Detect which cell encompasses the target text, then output its [X, Y] center coordinate. 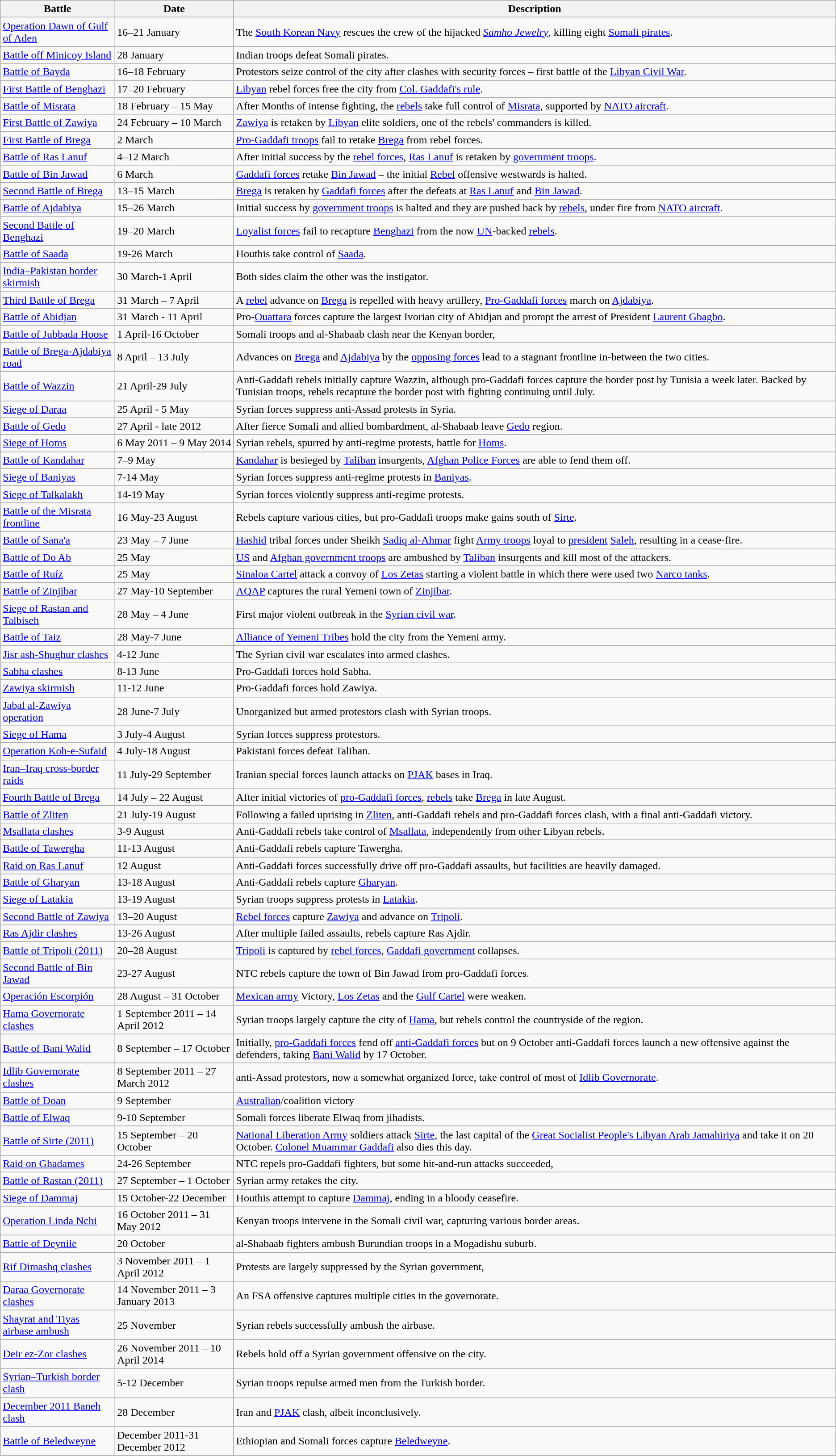
AQAP captures the rural Yemeni town of Zinjibar. [535, 591]
Battle of the Misrata frontline [58, 517]
16–18 February [174, 72]
11-13 August [174, 848]
8 April – 13 July [174, 357]
Battle of Gharyan [58, 883]
Protests are largely suppressed by the Syrian government, [535, 1267]
Battle of Do Ab [58, 557]
anti-Assad protestors, now a somewhat organized force, take control of most of Idlib Governorate. [535, 1077]
Iranian special forces launch attacks on PJAK bases in Iraq. [535, 774]
Rebels hold off a Syrian government offensive on the city. [535, 1354]
16 October 2011 – 31 May 2012 [174, 1221]
23-27 August [174, 974]
Siege of Latakia [58, 900]
14-19 May [174, 494]
Siege of Daraa [58, 409]
Pro-Gaddafi forces hold Sabha. [535, 671]
Shayrat and Tiyas airbase ambush [58, 1325]
After Months of intense fighting, the rebels take full control of Misrata, supported by NATO aircraft. [535, 106]
Daraa Governorate clashes [58, 1296]
20 October [174, 1244]
28 June-7 July [174, 711]
23 May – 7 June [174, 540]
Pro-Ouattara forces capture the largest Ivorian city of Abidjan and prompt the arrest of President Laurent Gbagbo. [535, 317]
Houthis take control of Saada. [535, 254]
Rebel forces capture Zawiya and advance on Tripoli. [535, 916]
27 September – 1 October [174, 1180]
8 September – 17 October [174, 1049]
Battle of Kandahar [58, 460]
Battle of Deynile [58, 1244]
Somali forces liberate Elwaq from jihadists. [535, 1117]
16–21 January [174, 32]
Battle of Ruíz [58, 574]
Operation Koh-e-Sufaid [58, 751]
1 April-16 October [174, 334]
Advances on Brega and Ajdabiya by the opposing forces lead to a stagnant frontline in-between the two cities. [535, 357]
Sinaloa Cartel attack a convoy of Los Zetas starting a violent battle in which there were used two Narco tanks. [535, 574]
Battle of Ajdabiya [58, 208]
After multiple failed assaults, rebels capture Ras Ajdir. [535, 933]
Battle of Sirte (2011) [58, 1141]
Syrian troops largely capture the city of Hama, but rebels control the countryside of the region. [535, 1019]
Alliance of Yemeni Tribes hold the city from the Yemeni army. [535, 637]
NTC rebels capture the town of Bin Jawad from pro-Gaddafi forces. [535, 974]
Second Battle of Zawiya [58, 916]
Unorganized but armed protestors clash with Syrian troops. [535, 711]
Msallata clashes [58, 831]
Pro-Gaddafi troops fail to retake Brega from rebel forces. [535, 140]
After fierce Somali and allied bombardment, al-Shabaab leave Gedo region. [535, 426]
Loyalist forces fail to recapture Benghazi from the now UN-backed rebels. [535, 230]
8-13 June [174, 671]
The South Korean Navy rescues the crew of the hijacked Samho Jewelry, killing eight Somali pirates. [535, 32]
Battle of Wazzin [58, 386]
Siege of Baniyas [58, 477]
December 2011-31 December 2012 [174, 1441]
Syrian troops suppress protests in Latakia. [535, 900]
An FSA offensive captures multiple cities in the governorate. [535, 1296]
Syrian forces violently suppress anti-regime protests. [535, 494]
Iran and PJAK clash, albeit inconclusively. [535, 1412]
Following a failed uprising in Zliten, anti-Gaddafi rebels and pro-Gaddafi forces clash, with a final anti-Gaddafi victory. [535, 814]
Battle of Gedo [58, 426]
Battle of Zinjibar [58, 591]
3 November 2011 – 1 April 2012 [174, 1267]
Protestors seize control of the city after clashes with security forces – first battle of the Libyan Civil War. [535, 72]
US and Afghan government troops are ambushed by Taliban insurgents and kill most of the attackers. [535, 557]
Anti-Gaddafi forces successfully drive off pro-Gaddafi assaults, but facilities are heavily damaged. [535, 865]
Both sides claim the other was the instigator. [535, 277]
Iran–Iraq cross-border raids [58, 774]
Syrian forces suppress protestors. [535, 734]
Second Battle of Benghazi [58, 230]
After initial victories of pro-Gaddafi forces, rebels take Brega in late August. [535, 797]
Pakistani forces defeat Taliban. [535, 751]
India–Pakistan border skirmish [58, 277]
Battle of Brega-Ajdabiya road [58, 357]
Pro-Gaddafi forces hold Zawiya. [535, 688]
31 March - 11 April [174, 317]
7-14 May [174, 477]
25 November [174, 1325]
Battle of Bani Walid [58, 1049]
Syrian army retakes the city. [535, 1180]
Operation Dawn of Gulf of Aden [58, 32]
December 2011 Baneh clash [58, 1412]
13–20 August [174, 916]
Tripoli is captured by rebel forces, Gaddafi government collapses. [535, 950]
Gaddafi forces retake Bin Jawad – the initial Rebel offensive westwards is halted. [535, 174]
27 April - late 2012 [174, 426]
Battle off Minicoy Island [58, 55]
Australian/coalition victory [535, 1100]
Battle of Tawergha [58, 848]
Raid on Ras Lanuf [58, 865]
Siege of Homs [58, 443]
17–20 February [174, 89]
28 August – 31 October [174, 996]
al-Shabaab fighters ambush Burundian troops in a Mogadishu suburb. [535, 1244]
18 February – 15 May [174, 106]
Rif Dimashq clashes [58, 1267]
Battle of Zliten [58, 814]
Zawiya skirmish [58, 688]
Sabha clashes [58, 671]
First Battle of Benghazi [58, 89]
Kenyan troops intervene in the Somali civil war, capturing various border areas. [535, 1221]
13–15 March [174, 191]
24-26 September [174, 1163]
24 February – 10 March [174, 123]
Libyan rebel forces free the city from Col. Gaddafi's rule. [535, 89]
8 September 2011 – 27 March 2012 [174, 1077]
Battle of Abidjan [58, 317]
First Battle of Zawiya [58, 123]
Siege of Talkalakh [58, 494]
3 July-4 August [174, 734]
6 March [174, 174]
Siege of Hama [58, 734]
NTC repels pro-Gaddafi fighters, but some hit-and-run attacks succeeded, [535, 1163]
Syrian forces suppress anti-regime protests in Baniyas. [535, 477]
Syrian rebels successfully ambush the airbase. [535, 1325]
30 March-1 April [174, 277]
3-9 August [174, 831]
9-10 September [174, 1117]
Second Battle of Brega [58, 191]
Kandahar is besieged by Taliban insurgents, Afghan Police Forces are able to fend them off. [535, 460]
Syrian–Turkish border clash [58, 1383]
Battle of Ras Lanuf [58, 157]
9 September [174, 1100]
2 March [174, 140]
11 July-29 September [174, 774]
5-12 December [174, 1383]
Anti-Gaddafi rebels capture Tawergha. [535, 848]
21 July-19 August [174, 814]
28 May – 4 June [174, 615]
Deir ez-Zor clashes [58, 1354]
First major violent outbreak in the Syrian civil war. [535, 615]
16 May-23 August [174, 517]
Houthis attempt to capture Dammaj, ending in a bloody ceasefire. [535, 1197]
Somali troops and al-Shabaab clash near the Kenyan border, [535, 334]
Battle of Tripoli (2011) [58, 950]
Siege of Dammaj [58, 1197]
28 December [174, 1412]
Battle of Saada [58, 254]
28 January [174, 55]
Jabal al-Zawiya operation [58, 711]
Anti-Gaddafi rebels take control of Msallata, independently from other Libyan rebels. [535, 831]
19–20 March [174, 230]
Syrian troops repulse armed men from the Turkish border. [535, 1383]
Idlib Governorate clashes [58, 1077]
13-18 August [174, 883]
Jisr ash-Shughur clashes [58, 654]
13-19 August [174, 900]
12 August [174, 865]
Raid on Ghadames [58, 1163]
7–9 May [174, 460]
4-12 June [174, 654]
Date [174, 9]
6 May 2011 – 9 May 2014 [174, 443]
Battle of Misrata [58, 106]
Third Battle of Brega [58, 300]
First Battle of Brega [58, 140]
Battle [58, 9]
Battle of Bin Jawad [58, 174]
Battle of Jubbada Hoose [58, 334]
Ras Ajdir clashes [58, 933]
Syrian rebels, spurred by anti-regime protests, battle for Homs. [535, 443]
26 November 2011 – 10 April 2014 [174, 1354]
1 September 2011 – 14 April 2012 [174, 1019]
31 March – 7 April [174, 300]
15 September – 20 October [174, 1141]
Fourth Battle of Brega [58, 797]
A rebel advance on Brega is repelled with heavy artillery, Pro-Gaddafi forces march on Ajdabiya. [535, 300]
20–28 August [174, 950]
Mexican army Victory, Los Zetas and the Gulf Cartel were weaken. [535, 996]
Battle of Doan [58, 1100]
14 July – 22 August [174, 797]
Battle of Beledweyne [58, 1441]
Second Battle of Bin Jawad [58, 974]
27 May-10 September [174, 591]
Indian troops defeat Somali pirates. [535, 55]
14 November 2011 – 3 January 2013 [174, 1296]
Battle of Rastan (2011) [58, 1180]
Operation Linda Nchi [58, 1221]
13-26 August [174, 933]
Ethiopian and Somali forces capture Beledweyne. [535, 1441]
Battle of Bayda [58, 72]
11-12 June [174, 688]
4–12 March [174, 157]
Operación Escorpión [58, 996]
Zawiya is retaken by Libyan elite soldiers, one of the rebels' commanders is killed. [535, 123]
Description [535, 9]
Syrian forces suppress anti-Assad protests in Syria. [535, 409]
Siege of Rastan and Talbiseh [58, 615]
Hashid tribal forces under Sheikh Sadiq al-Ahmar fight Army troops loyal to president Saleh, resulting in a cease-fire. [535, 540]
Initial success by government troops is halted and they are pushed back by rebels, under fire from NATO aircraft. [535, 208]
Battle of Elwaq [58, 1117]
Battle of Sana'a [58, 540]
28 May-7 June [174, 637]
15–26 March [174, 208]
The Syrian civil war escalates into armed clashes. [535, 654]
15 October-22 December [174, 1197]
Anti-Gaddafi rebels capture Gharyan. [535, 883]
21 April-29 July [174, 386]
25 April - 5 May [174, 409]
4 July-18 August [174, 751]
Battle of Taiz [58, 637]
Brega is retaken by Gaddafi forces after the defeats at Ras Lanuf and Bin Jawad. [535, 191]
Hama Governorate clashes [58, 1019]
Rebels capture various cities, but pro-Gaddafi troops make gains south of Sirte. [535, 517]
After initial success by the rebel forces, Ras Lanuf is retaken by government troops. [535, 157]
19-26 March [174, 254]
